From the cell containing the given text, extract its center point as (x, y) coordinate. 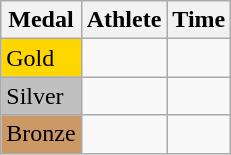
Time (199, 20)
Gold (41, 58)
Silver (41, 96)
Athlete (124, 20)
Bronze (41, 134)
Medal (41, 20)
